Output the (X, Y) coordinate of the center of the cell containing the given text.  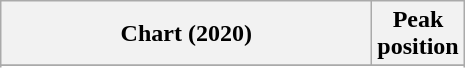
Chart (2020) (186, 34)
Peakposition (418, 34)
